Output the [x, y] coordinate of the center of the cell containing the given text.  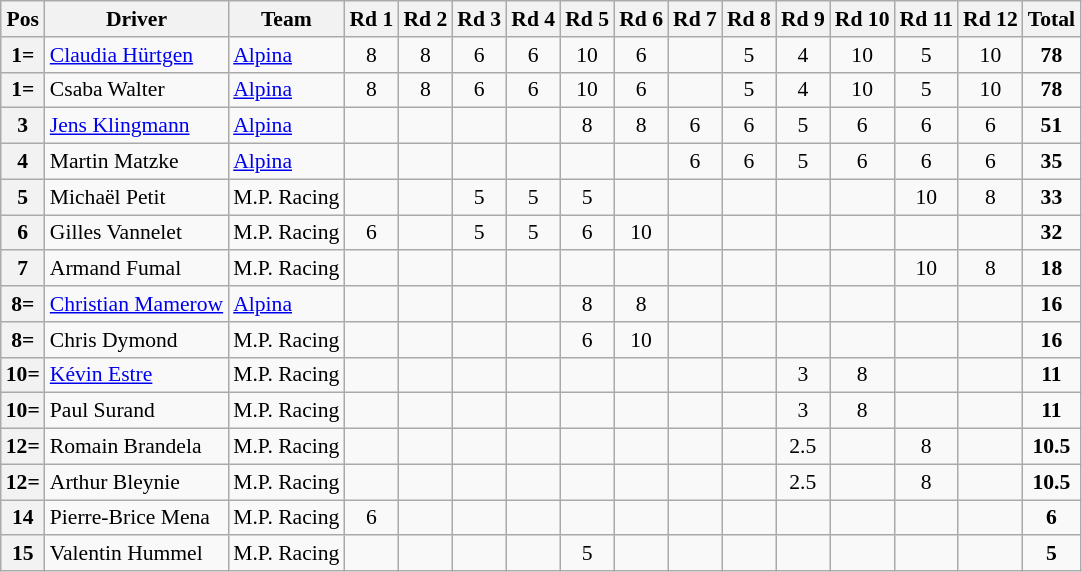
Michaël Petit [136, 197]
7 [23, 269]
Rd 1 [371, 19]
18 [1052, 269]
Martin Matzke [136, 162]
Arthur Bleynie [136, 482]
Paul Surand [136, 411]
Rd 2 [425, 19]
Total [1052, 19]
Christian Mamerow [136, 304]
Rd 10 [862, 19]
Rd 12 [990, 19]
15 [23, 554]
Gilles Vannelet [136, 233]
Jens Klingmann [136, 126]
14 [23, 518]
Rd 7 [695, 19]
Pos [23, 19]
Chris Dymond [136, 340]
Rd 5 [587, 19]
Rd 9 [803, 19]
Team [286, 19]
Romain Brandela [136, 447]
Claudia Hürtgen [136, 55]
Valentin Hummel [136, 554]
Rd 8 [749, 19]
Kévin Estre [136, 375]
Csaba Walter [136, 90]
Pierre-Brice Mena [136, 518]
Rd 3 [479, 19]
Rd 11 [927, 19]
Rd 6 [641, 19]
Armand Fumal [136, 269]
Rd 4 [533, 19]
33 [1052, 197]
51 [1052, 126]
Driver [136, 19]
35 [1052, 162]
32 [1052, 233]
